Search for the cell housing the specified text and yield its [X, Y] center coordinate. 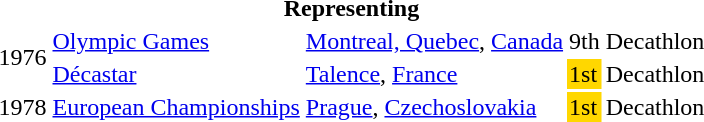
European Championships [176, 107]
Prague, Czechoslovakia [434, 107]
9th [585, 41]
Talence, France [434, 74]
Décastar [176, 74]
Olympic Games [176, 41]
Montreal, Quebec, Canada [434, 41]
